Capture the cell that displays the provided text and extract its (x, y) central coordinate. 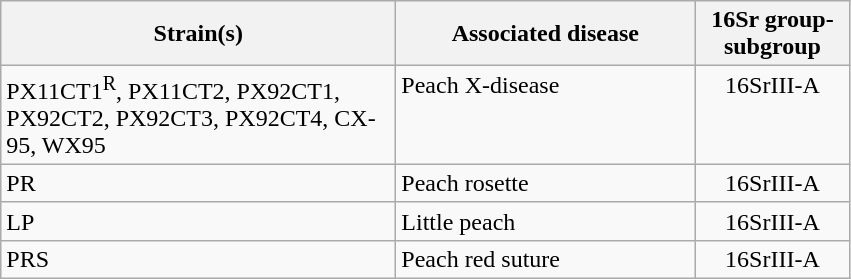
Peach red suture (546, 259)
PX11CT1R, PX11CT2, PX92CT1, PX92CT2, PX92CT3, PX92CT4, CX-95, WX95 (198, 116)
PRS (198, 259)
Strain(s) (198, 34)
LP (198, 221)
Peach X-disease (546, 116)
16Sr group-subgroup (772, 34)
Little peach (546, 221)
Peach rosette (546, 183)
Associated disease (546, 34)
PR (198, 183)
